From the cell containing the given text, extract its center point as [X, Y] coordinate. 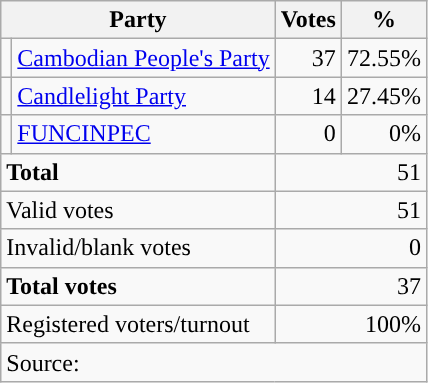
72.55% [384, 58]
Valid votes [138, 210]
Source: [214, 362]
FUNCINPEC [144, 134]
Cambodian People's Party [144, 58]
Party [138, 20]
Registered voters/turnout [138, 324]
100% [350, 324]
27.45% [384, 96]
Total votes [138, 286]
Votes [308, 20]
0% [384, 134]
14 [308, 96]
% [384, 20]
Total [138, 172]
Candlelight Party [144, 96]
Invalid/blank votes [138, 248]
